Return [x, y] of the center of cell containing provided text 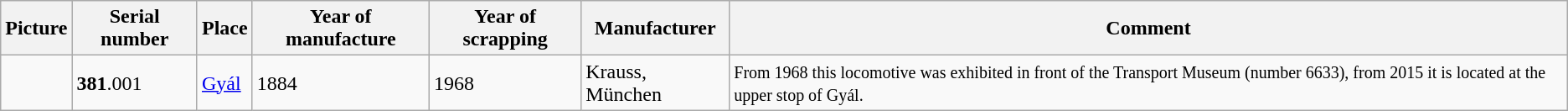
From 1968 this locomotive was exhibited in front of the Transport Museum (number 6633), from 2015 it is located at the upper stop of Gyál. [1148, 82]
Manufacturer [655, 29]
Place [224, 29]
Year of scrapping [506, 29]
Krauss, München [655, 82]
Year of manufacture [340, 29]
381.001 [134, 82]
Serial number [134, 29]
Picture [37, 29]
1968 [506, 82]
Gyál [224, 82]
1884 [340, 82]
Comment [1148, 29]
